Scan for the cell matching the given text and deliver its (x, y) coordinate at center. 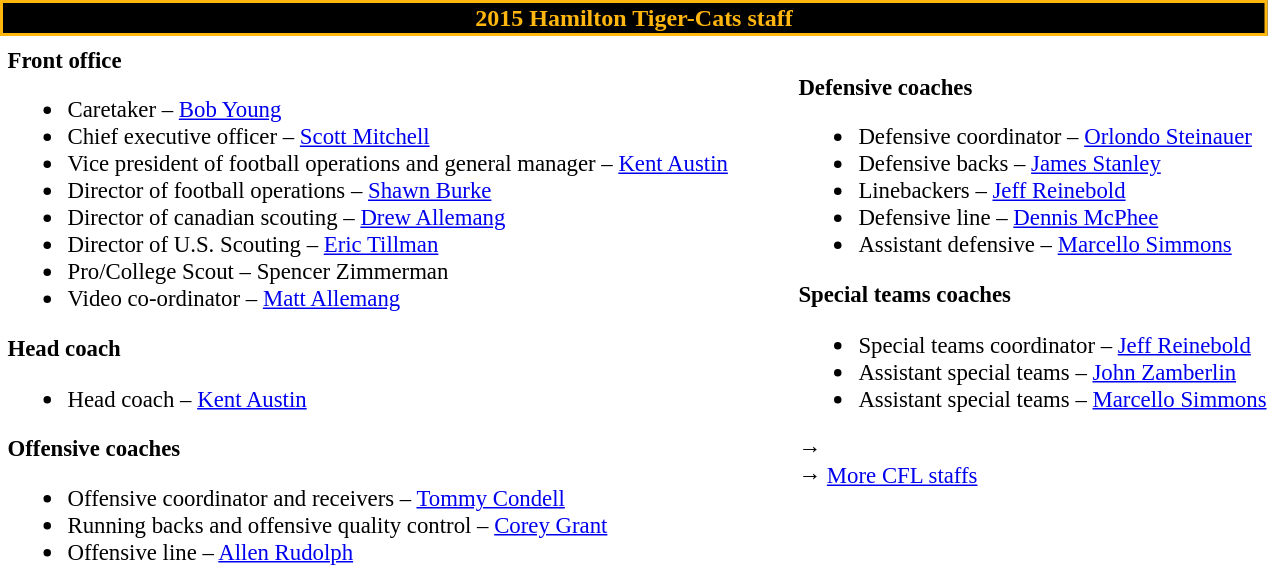
2015 Hamilton Tiger-Cats staff (634, 18)
